From the cell containing the given text, extract its center point as (X, Y) coordinate. 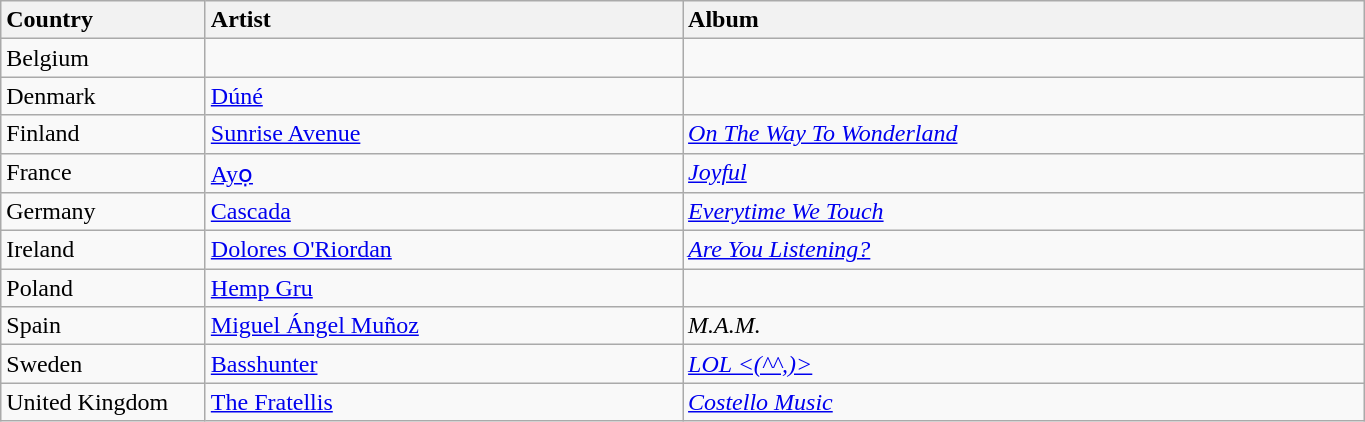
Finland (104, 134)
On The Way To Wonderland (1024, 134)
Spain (104, 326)
Miguel Ángel Muñoz (444, 326)
Denmark (104, 96)
Ayọ (444, 173)
Poland (104, 288)
Hemp Gru (444, 288)
Basshunter (444, 364)
Joyful (1024, 173)
Costello Music (1024, 402)
Album (1024, 20)
Dolores O'Riordan (444, 250)
Country (104, 20)
M.A.M. (1024, 326)
Ireland (104, 250)
Belgium (104, 58)
Dúné (444, 96)
Sweden (104, 364)
Are You Listening? (1024, 250)
LOL <(^^,)> (1024, 364)
The Fratellis (444, 402)
France (104, 173)
Cascada (444, 212)
Everytime We Touch (1024, 212)
Sunrise Avenue (444, 134)
Germany (104, 212)
United Kingdom (104, 402)
Artist (444, 20)
